Capture the cell that displays the provided text and extract its (x, y) central coordinate. 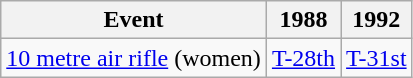
T-31st (377, 58)
1988 (303, 20)
Event (134, 20)
T-28th (303, 58)
1992 (377, 20)
10 metre air rifle (women) (134, 58)
